Return [x, y] of the center of cell containing provided text 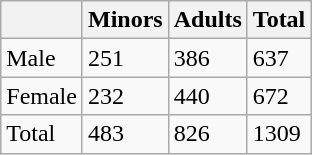
Minors [125, 20]
826 [208, 134]
Male [42, 58]
232 [125, 96]
672 [279, 96]
1309 [279, 134]
251 [125, 58]
Adults [208, 20]
386 [208, 58]
483 [125, 134]
637 [279, 58]
Female [42, 96]
440 [208, 96]
